Detect which cell encompasses the target text, then output its (X, Y) center coordinate. 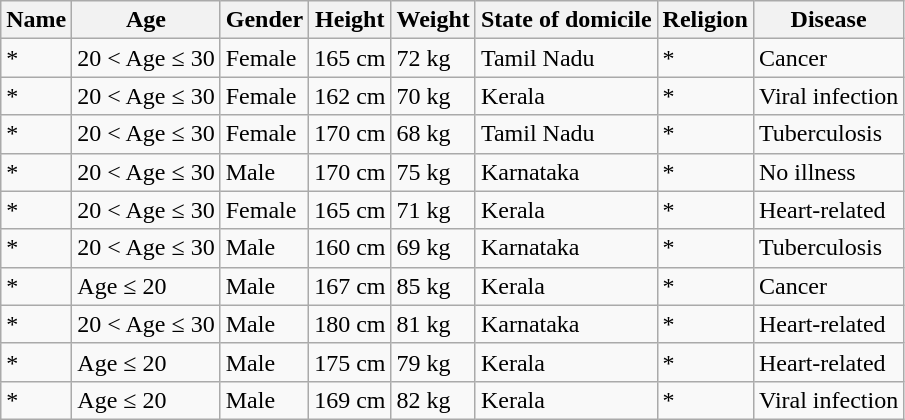
82 kg (433, 400)
162 cm (350, 96)
Name (36, 20)
75 kg (433, 172)
72 kg (433, 58)
79 kg (433, 362)
81 kg (433, 324)
State of domicile (566, 20)
No illness (828, 172)
85 kg (433, 286)
167 cm (350, 286)
Weight (433, 20)
175 cm (350, 362)
69 kg (433, 248)
Disease (828, 20)
Height (350, 20)
Religion (705, 20)
68 kg (433, 134)
169 cm (350, 400)
Age (146, 20)
Gender (264, 20)
180 cm (350, 324)
160 cm (350, 248)
71 kg (433, 210)
70 kg (433, 96)
